Return the (x, y) coordinate for the center point of the cell that contains the specified text.  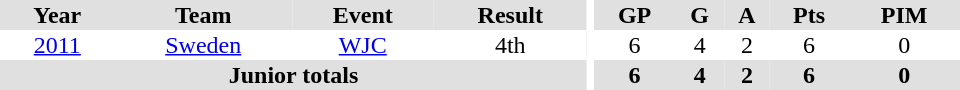
Result (510, 15)
Junior totals (294, 75)
Year (58, 15)
WJC (363, 45)
Sweden (204, 45)
G (700, 15)
A (747, 15)
GP (635, 15)
Pts (810, 15)
2011 (58, 45)
Event (363, 15)
Team (204, 15)
4th (510, 45)
PIM (904, 15)
